Scan for the cell matching the given text and deliver its (X, Y) coordinate at center. 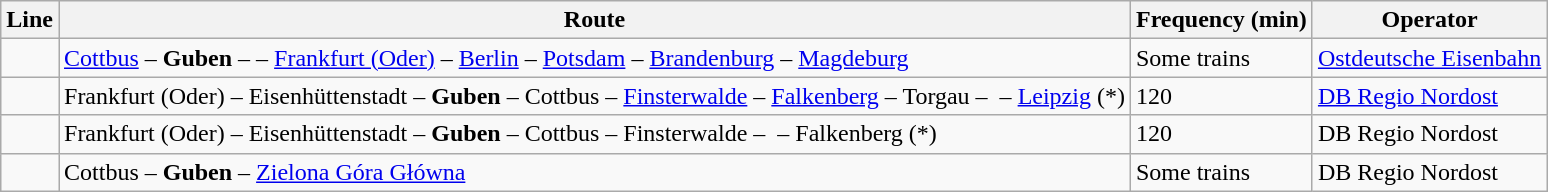
Cottbus – Guben – – Frankfurt (Oder) – Berlin – Potsdam – Brandenburg – Magdeburg (594, 58)
Route (594, 20)
Frankfurt (Oder) – Eisenhüttenstadt – Guben – Cottbus – Finsterwalde – Falkenberg – Torgau – – Leipzig (*) (594, 96)
Frankfurt (Oder) – Eisenhüttenstadt – Guben – Cottbus – Finsterwalde – – Falkenberg (*) (594, 134)
Line (30, 20)
Operator (1429, 20)
Frequency (min) (1221, 20)
Cottbus – Guben – Zielona Góra Główna (594, 172)
Ostdeutsche Eisenbahn (1429, 58)
